Locate the cell with the specified text and output its [x, y] center coordinate. 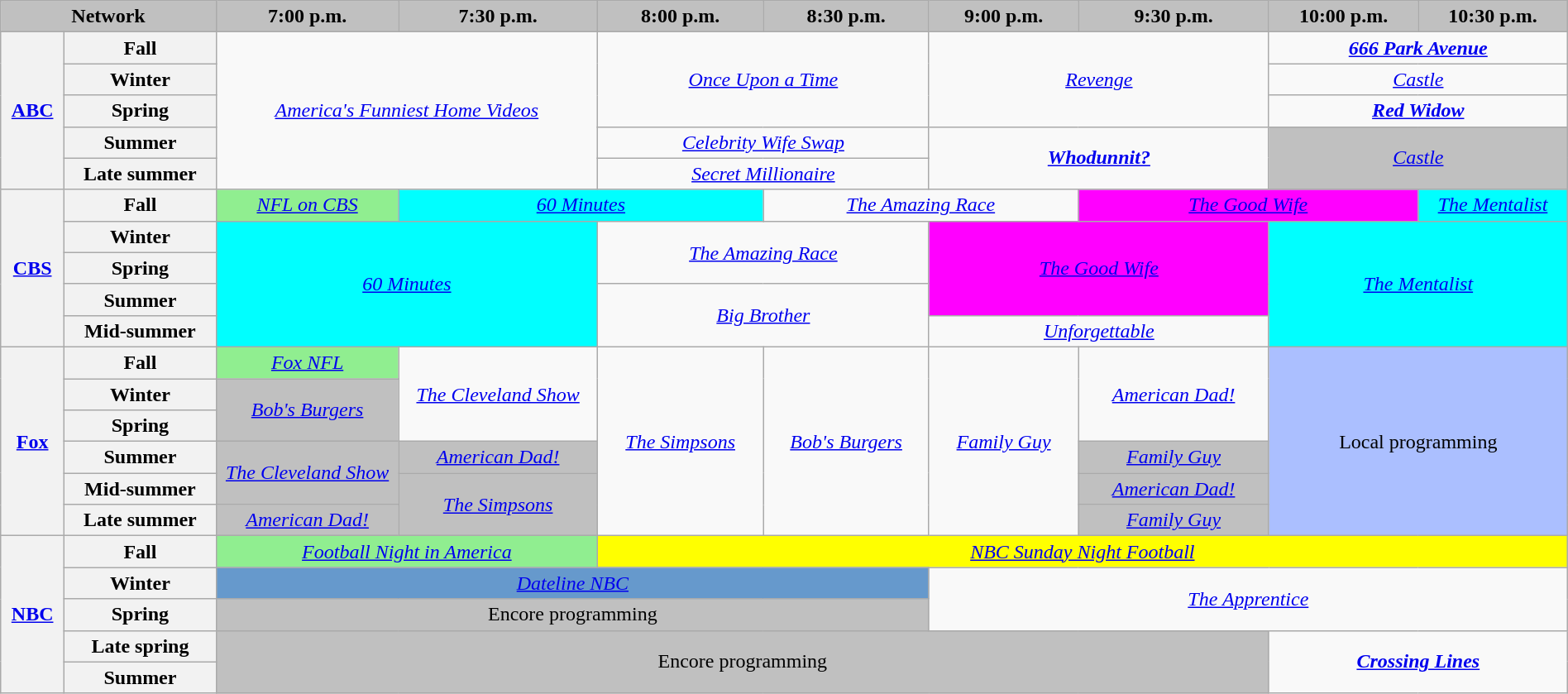
Revenge [1098, 79]
Local programming [1417, 441]
666 Park Avenue [1417, 48]
7:00 p.m. [308, 17]
Red Widow [1417, 111]
Crossing Lines [1417, 662]
Unforgettable [1098, 331]
The Apprentice [1248, 599]
NFL on CBS [308, 205]
NBC Sunday Night Football [1082, 552]
Celebrity Wife Swap [762, 142]
America's Funniest Home Videos [407, 111]
10:00 p.m. [1343, 17]
Fox [33, 441]
Once Upon a Time [762, 79]
10:30 p.m. [1493, 17]
Late spring [141, 646]
Dateline NBC [572, 583]
CBS [33, 268]
Big Brother [762, 315]
Secret Millionaire [762, 174]
8:00 p.m. [680, 17]
8:30 p.m. [846, 17]
ABC [33, 111]
NBC [33, 615]
9:30 p.m. [1174, 17]
Fox NFL [308, 362]
Whodunnit? [1098, 158]
Network [109, 17]
Football Night in America [407, 552]
9:00 p.m. [1003, 17]
7:30 p.m. [498, 17]
